Output the [x, y] coordinate of the center of the cell containing the given text.  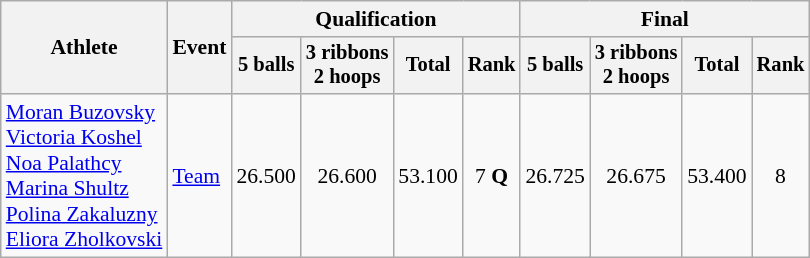
Qualification [376, 19]
7 Q [492, 176]
26.675 [636, 176]
26.600 [347, 176]
53.400 [716, 176]
53.100 [428, 176]
Event [199, 48]
Team [199, 176]
26.500 [266, 176]
Athlete [84, 48]
8 [781, 176]
Final [664, 19]
Moran BuzovskyVictoria KoshelNoa PalathcyMarina ShultzPolina ZakaluznyEliora Zholkovski [84, 176]
26.725 [554, 176]
